Return the [X, Y] coordinate for the center point of the cell that contains the specified text.  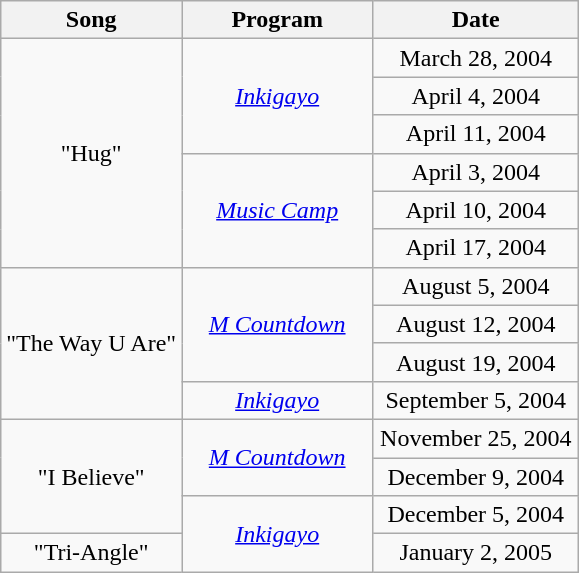
August 5, 2004 [476, 286]
April 17, 2004 [476, 248]
August 19, 2004 [476, 362]
"The Way U Are" [92, 343]
December 5, 2004 [476, 515]
January 2, 2005 [476, 553]
November 25, 2004 [476, 438]
Song [92, 20]
April 3, 2004 [476, 172]
September 5, 2004 [476, 400]
December 9, 2004 [476, 477]
Program [278, 20]
April 11, 2004 [476, 134]
Music Camp [278, 210]
April 4, 2004 [476, 96]
April 10, 2004 [476, 210]
"Tri-Angle" [92, 553]
March 28, 2004 [476, 58]
"Hug" [92, 153]
"I Believe" [92, 476]
Date [476, 20]
August 12, 2004 [476, 324]
